Detect which cell encompasses the target text, then output its [X, Y] center coordinate. 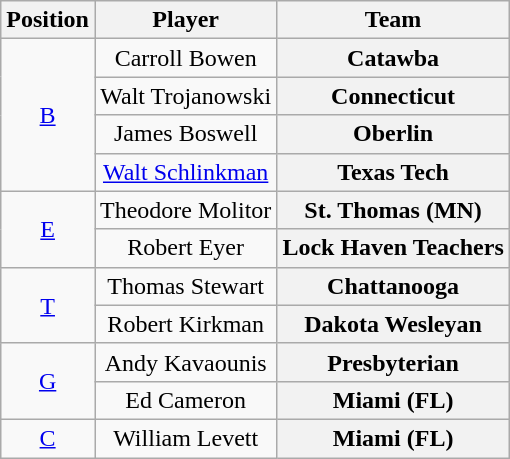
William Levett [185, 438]
James Boswell [185, 134]
Position [48, 20]
E [48, 229]
Walt Trojanowski [185, 96]
Oberlin [393, 134]
Team [393, 20]
Chattanooga [393, 286]
Catawba [393, 58]
Carroll Bowen [185, 58]
G [48, 381]
Theodore Molitor [185, 210]
B [48, 115]
C [48, 438]
Lock Haven Teachers [393, 248]
Connecticut [393, 96]
St. Thomas (MN) [393, 210]
Robert Eyer [185, 248]
Andy Kavaounis [185, 362]
Texas Tech [393, 172]
Dakota Wesleyan [393, 324]
T [48, 305]
Ed Cameron [185, 400]
Walt Schlinkman [185, 172]
Player [185, 20]
Thomas Stewart [185, 286]
Robert Kirkman [185, 324]
Presbyterian [393, 362]
